From the cell containing the given text, extract its center point as (x, y) coordinate. 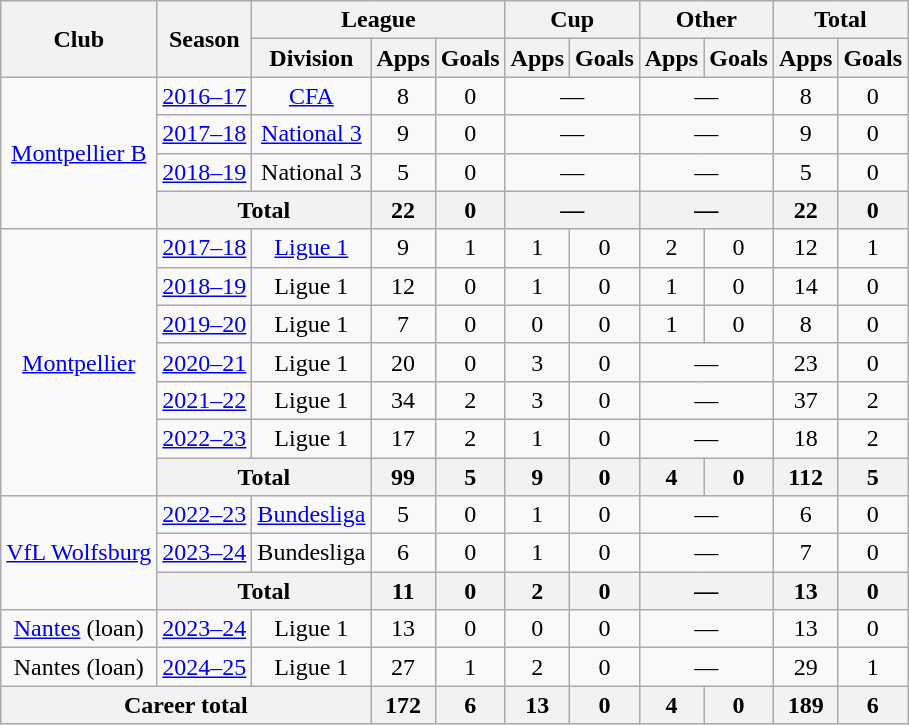
Cup (572, 20)
20 (403, 362)
CFA (312, 96)
Career total (186, 705)
VfL Wolfsburg (79, 553)
2021–22 (204, 400)
Other (706, 20)
11 (403, 591)
23 (805, 362)
18 (805, 438)
172 (403, 705)
17 (403, 438)
Division (312, 58)
2024–25 (204, 667)
27 (403, 667)
Montpellier (79, 362)
Montpellier B (79, 153)
2016–17 (204, 96)
34 (403, 400)
112 (805, 477)
189 (805, 705)
2019–20 (204, 324)
14 (805, 286)
2020–21 (204, 362)
29 (805, 667)
League (378, 20)
99 (403, 477)
37 (805, 400)
Season (204, 39)
Club (79, 39)
